Return the [X, Y] coordinate for the center point of the cell that contains the specified text.  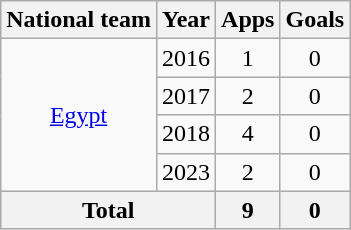
National team [79, 20]
Goals [315, 20]
Apps [248, 20]
4 [248, 134]
Egypt [79, 115]
1 [248, 58]
2023 [186, 172]
Total [108, 210]
2018 [186, 134]
2017 [186, 96]
9 [248, 210]
2016 [186, 58]
Year [186, 20]
